Pinpoint the cell where the given text exists, returning its (x, y) midpoint coordinate. 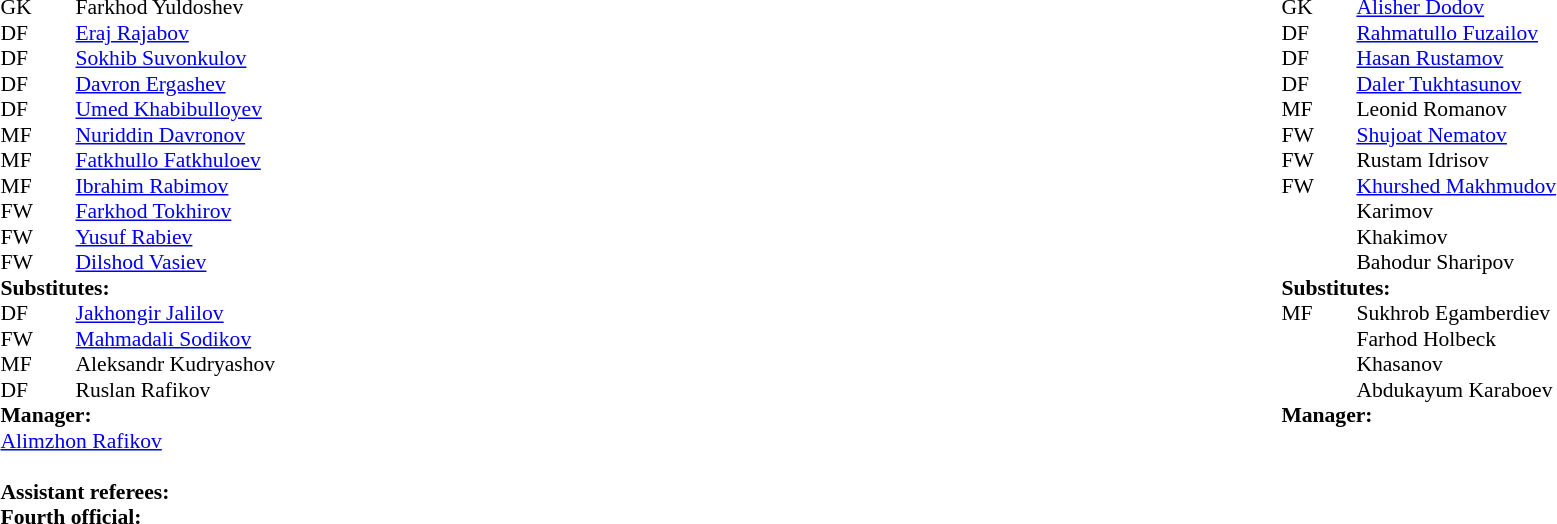
Leonid Romanov (1456, 109)
Sukhrob Egamberdiev (1456, 313)
Ruslan Rafikov (176, 390)
Hasan Rustamov (1456, 59)
Abdukayum Karaboev (1456, 390)
Farkhod Tokhirov (176, 211)
Shujoat Nematov (1456, 135)
Rustam Idrisov (1456, 161)
Umed Khabibulloyev (176, 109)
Nuriddin Davronov (176, 135)
Rahmatullo Fuzailov (1456, 33)
Khakimov (1456, 237)
Mahmadali Sodikov (176, 339)
Aleksandr Kudryashov (176, 365)
Yusuf Rabiev (176, 237)
Khurshed Makhmudov (1456, 186)
Karimov (1456, 211)
Khasanov (1456, 365)
Eraj Rajabov (176, 33)
Ibrahim Rabimov (176, 186)
Jakhongir Jalilov (176, 313)
Bahodur Sharipov (1456, 263)
Dilshod Vasiev (176, 263)
Sokhib Suvonkulov (176, 59)
Farhod Holbeck (1456, 339)
Fatkhullo Fatkhuloev (176, 161)
Davron Ergashev (176, 84)
Daler Tukhtasunov (1456, 84)
